Detect which cell encompasses the target text, then output its [X, Y] center coordinate. 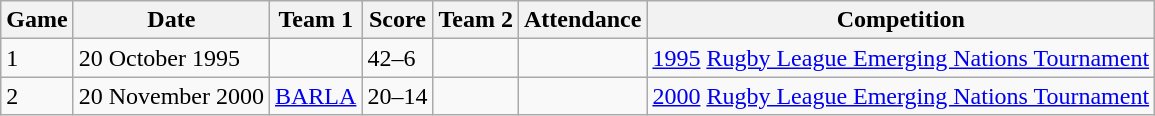
Competition [901, 20]
Team 2 [476, 20]
2000 Rugby League Emerging Nations Tournament [901, 96]
Attendance [582, 20]
1 [37, 58]
1995 Rugby League Emerging Nations Tournament [901, 58]
Game [37, 20]
BARLA [315, 96]
42–6 [398, 58]
2 [37, 96]
20–14 [398, 96]
Date [171, 20]
Score [398, 20]
20 November 2000 [171, 96]
Team 1 [315, 20]
20 October 1995 [171, 58]
